Pinpoint the cell where the given text exists, returning its (X, Y) midpoint coordinate. 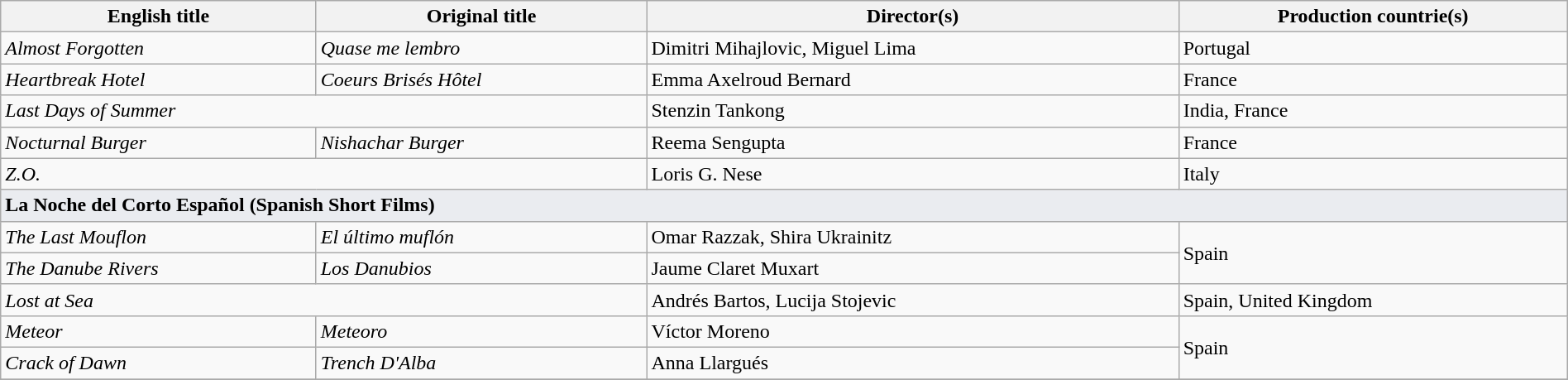
Víctor Moreno (913, 331)
The Danube Rivers (159, 268)
India, France (1373, 111)
Heartbreak Hotel (159, 79)
Z.O. (324, 174)
Last Days of Summer (324, 111)
El último muflón (481, 237)
Meteor (159, 331)
Loris G. Nese (913, 174)
Anna Llargués (913, 363)
Almost Forgotten (159, 48)
Andrés Bartos, Lucija Stojevic (913, 300)
Coeurs Brisés Hôtel (481, 79)
The Last Mouflon (159, 237)
Spain, United Kingdom (1373, 300)
Portugal (1373, 48)
La Noche del Corto Español (Spanish Short Films) (784, 205)
Meteoro (481, 331)
Nishachar Burger (481, 142)
Crack of Dawn (159, 363)
English title (159, 17)
Director(s) (913, 17)
Dimitri Mihajlovic, Miguel Lima (913, 48)
Omar Razzak, Shira Ukrainitz (913, 237)
Original title (481, 17)
Lost at Sea (324, 300)
Italy (1373, 174)
Emma Axelroud Bernard (913, 79)
Stenzin Tankong (913, 111)
Trench D'Alba (481, 363)
Quase me lembro (481, 48)
Nocturnal Burger (159, 142)
Los Danubios (481, 268)
Production countrie(s) (1373, 17)
Jaume Claret Muxart (913, 268)
Reema Sengupta (913, 142)
